Extract the (X, Y) coordinate from the center of the cell holding the provided text.  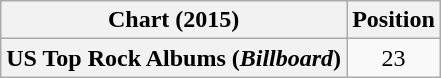
Position (394, 20)
Chart (2015) (174, 20)
23 (394, 58)
US Top Rock Albums (Billboard) (174, 58)
